Extract the (X, Y) coordinate from the center of the cell holding the provided text.  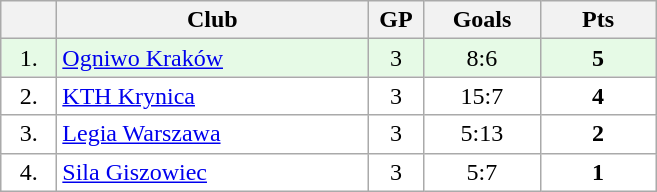
Sila Giszowiec (212, 172)
1 (598, 172)
Goals (482, 20)
GP (396, 20)
1. (29, 58)
3. (29, 134)
5 (598, 58)
5:7 (482, 172)
5:13 (482, 134)
Club (212, 20)
Ogniwo Kraków (212, 58)
2. (29, 96)
Legia Warszawa (212, 134)
Pts (598, 20)
4 (598, 96)
4. (29, 172)
2 (598, 134)
KTH Krynica (212, 96)
15:7 (482, 96)
8:6 (482, 58)
